Extract the (X, Y) coordinate from the center of the cell holding the provided text.  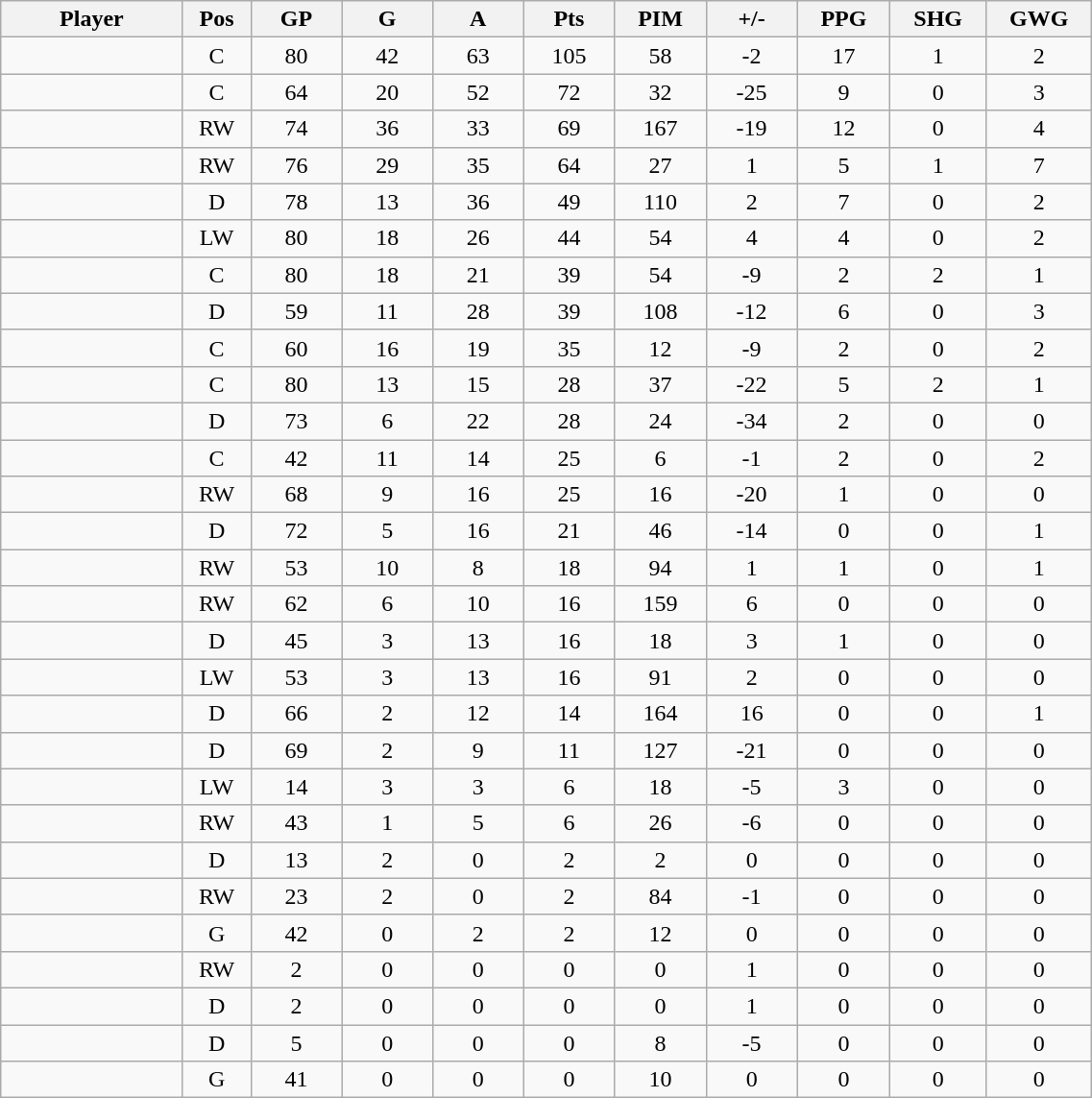
-6 (751, 823)
110 (661, 202)
SHG (938, 19)
94 (661, 568)
-21 (751, 750)
167 (661, 129)
74 (296, 129)
78 (296, 202)
-34 (751, 421)
105 (569, 56)
27 (661, 165)
-14 (751, 531)
108 (661, 311)
91 (661, 677)
22 (478, 421)
37 (661, 384)
63 (478, 56)
17 (843, 56)
76 (296, 165)
45 (296, 641)
A (478, 19)
41 (296, 1080)
Pts (569, 19)
49 (569, 202)
60 (296, 348)
33 (478, 129)
-22 (751, 384)
58 (661, 56)
19 (478, 348)
20 (388, 92)
24 (661, 421)
+/- (751, 19)
GP (296, 19)
43 (296, 823)
-25 (751, 92)
GWG (1038, 19)
59 (296, 311)
-20 (751, 495)
15 (478, 384)
PPG (843, 19)
159 (661, 604)
-2 (751, 56)
52 (478, 92)
32 (661, 92)
23 (296, 896)
-12 (751, 311)
44 (569, 238)
73 (296, 421)
68 (296, 495)
164 (661, 714)
29 (388, 165)
84 (661, 896)
62 (296, 604)
46 (661, 531)
PIM (661, 19)
127 (661, 750)
66 (296, 714)
-19 (751, 129)
Pos (217, 19)
Player (92, 19)
